Determine the (X, Y) coordinate at the center of the cell enclosing the given text.  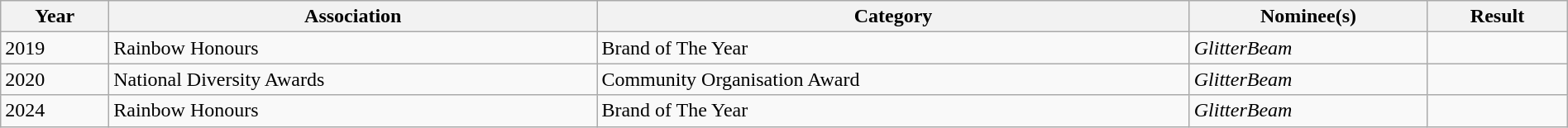
2020 (55, 79)
Result (1497, 17)
National Diversity Awards (353, 79)
Association (353, 17)
Community Organisation Award (893, 79)
Category (893, 17)
Nominee(s) (1308, 17)
2019 (55, 48)
2024 (55, 111)
Year (55, 17)
